From the cell containing the given text, extract its center point as (x, y) coordinate. 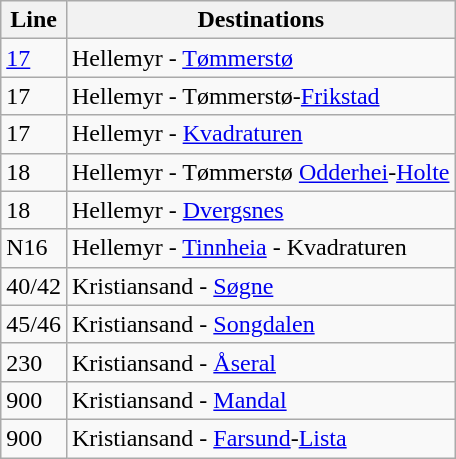
Destinations (260, 20)
Kristiansand - Mandal (260, 400)
Line (34, 20)
Kristiansand - Åseral (260, 362)
Kristiansand - Farsund-Lista (260, 438)
Hellemyr - Tømmerstø-Frikstad (260, 96)
230 (34, 362)
Hellemyr - Tømmerstø Odderhei-Holte (260, 172)
Hellemyr - Tinnheia - Kvadraturen (260, 248)
Hellemyr - Dvergsnes (260, 210)
N16 (34, 248)
Kristiansand - Songdalen (260, 324)
Kristiansand - Søgne (260, 286)
Hellemyr - Kvadraturen (260, 134)
45/46 (34, 324)
40/42 (34, 286)
Hellemyr - Tømmerstø (260, 58)
